Extract the [x, y] coordinate from the center of the cell holding the provided text.  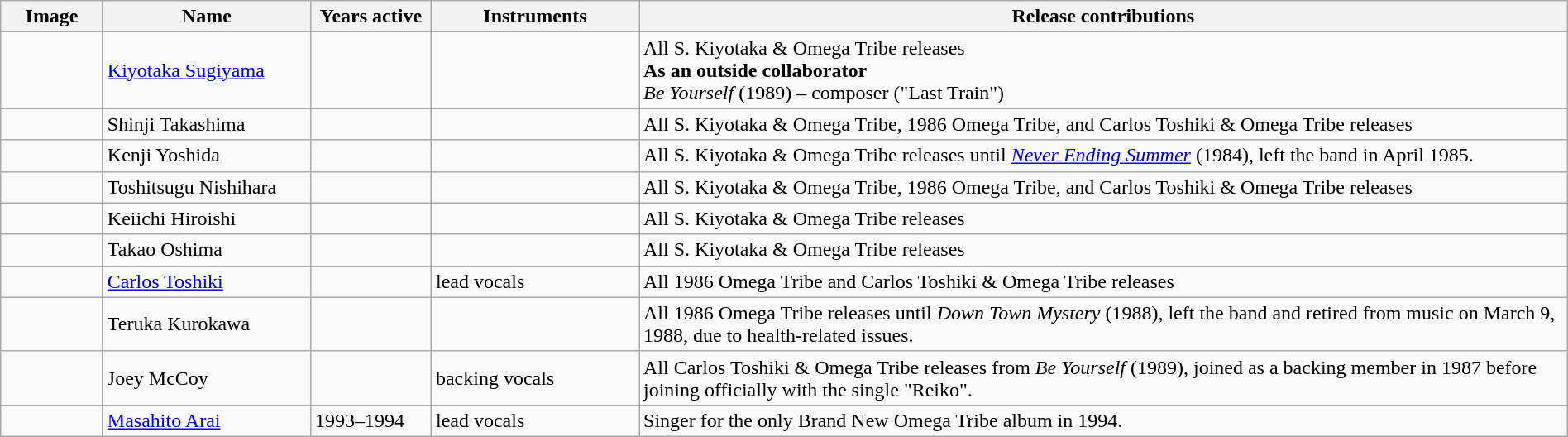
Carlos Toshiki [207, 281]
Shinji Takashima [207, 124]
Teruka Kurokawa [207, 324]
Takao Oshima [207, 250]
All S. Kiyotaka & Omega Tribe releases until Never Ending Summer (1984), left the band in April 1985. [1103, 156]
Name [207, 17]
Kiyotaka Sugiyama [207, 70]
All 1986 Omega Tribe releases until Down Town Mystery (1988), left the band and retired from music on March 9, 1988, due to health-related issues. [1103, 324]
All 1986 Omega Tribe and Carlos Toshiki & Omega Tribe releases [1103, 281]
Instruments [534, 17]
Masahito Arai [207, 420]
Toshitsugu Nishihara [207, 187]
All S. Kiyotaka & Omega Tribe releases As an outside collaborator Be Yourself (1989) – composer ("Last Train") [1103, 70]
Years active [370, 17]
1993–1994 [370, 420]
Singer for the only Brand New Omega Tribe album in 1994. [1103, 420]
Release contributions [1103, 17]
Image [52, 17]
Joey McCoy [207, 377]
Keiichi Hiroishi [207, 218]
backing vocals [534, 377]
Kenji Yoshida [207, 156]
